Return [X, Y] of the center of cell containing provided text 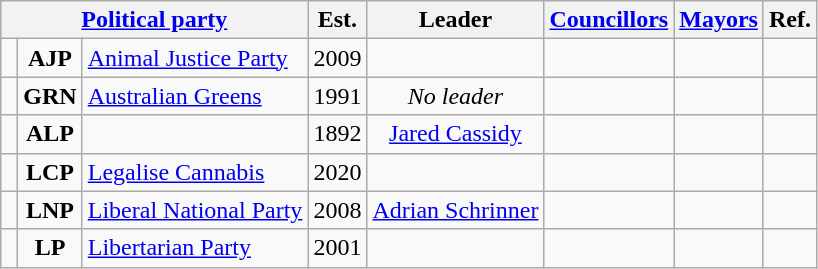
2008 [338, 210]
ALP [50, 134]
Animal Justice Party [195, 58]
Liberal National Party [195, 210]
Est. [338, 20]
1892 [338, 134]
LNP [50, 210]
Jared Cassidy [456, 134]
LP [50, 248]
Leader [456, 20]
Ref. [790, 20]
Libertarian Party [195, 248]
Councillors [609, 20]
LCP [50, 172]
Political party [154, 20]
AJP [50, 58]
Mayors [719, 20]
Australian Greens [195, 96]
2009 [338, 58]
1991 [338, 96]
Adrian Schrinner [456, 210]
GRN [50, 96]
2001 [338, 248]
2020 [338, 172]
No leader [456, 96]
Legalise Cannabis [195, 172]
